Identify which cell holds the provided text, then report its [x, y] central coordinate. 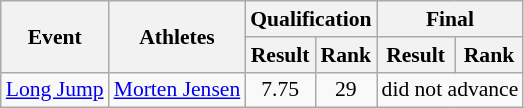
Final [450, 19]
Long Jump [55, 90]
Qualification [310, 19]
7.75 [280, 90]
29 [346, 90]
did not advance [450, 90]
Athletes [178, 36]
Morten Jensen [178, 90]
Event [55, 36]
